From the cell containing the given text, extract its center point as [x, y] coordinate. 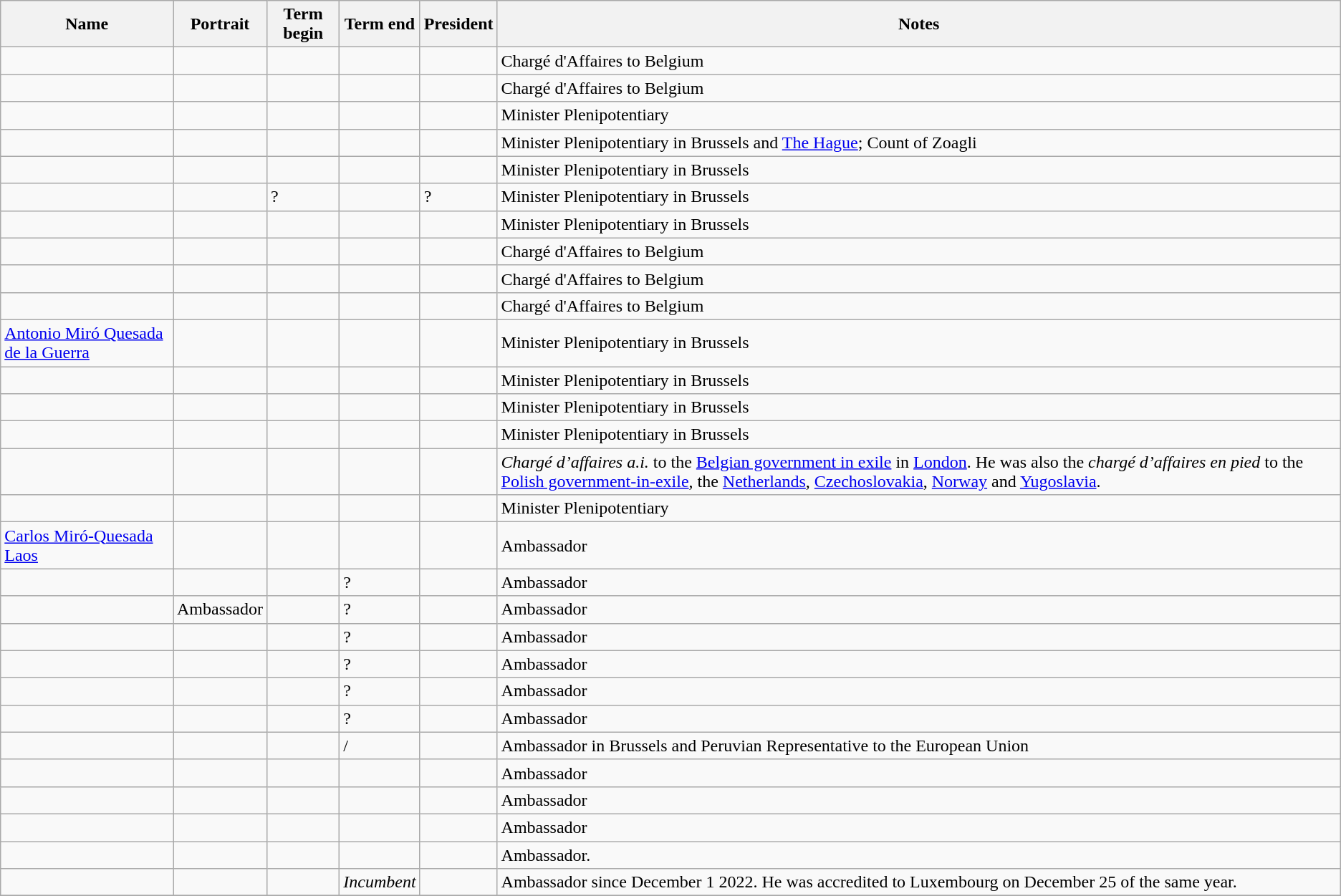
Incumbent [380, 882]
Ambassador. [918, 854]
Ambassador since December 1 2022. He was accredited to Luxembourg on December 25 of the same year. [918, 882]
Name [87, 24]
Carlos Miró-Quesada Laos [87, 546]
Portrait [221, 24]
Notes [918, 24]
/ [380, 746]
Minister Plenipotentiary in Brussels and The Hague; Count of Zoagli [918, 143]
Antonio Miró Quesada de la Guerra [87, 342]
Ambassador in Brussels and Peruvian Representative to the European Union [918, 746]
Term begin [304, 24]
Term end [380, 24]
President [458, 24]
